Scan for the cell matching the given text and deliver its [x, y] coordinate at center. 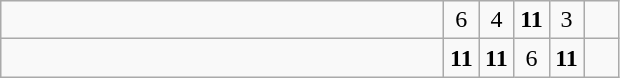
3 [566, 20]
4 [496, 20]
